Scan for the cell matching the given text and deliver its (x, y) coordinate at center. 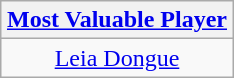
Leia Dongue (116, 58)
Most Valuable Player (116, 20)
